Pinpoint the cell where the given text exists, returning its [X, Y] midpoint coordinate. 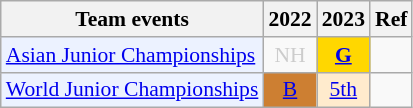
Ref [391, 19]
2022 [290, 19]
Asian Junior Championships [132, 55]
2023 [344, 19]
NH [290, 55]
5th [344, 90]
Team events [132, 19]
World Junior Championships [132, 90]
B [290, 90]
G [344, 55]
